Identify which cell holds the provided text, then report its [x, y] central coordinate. 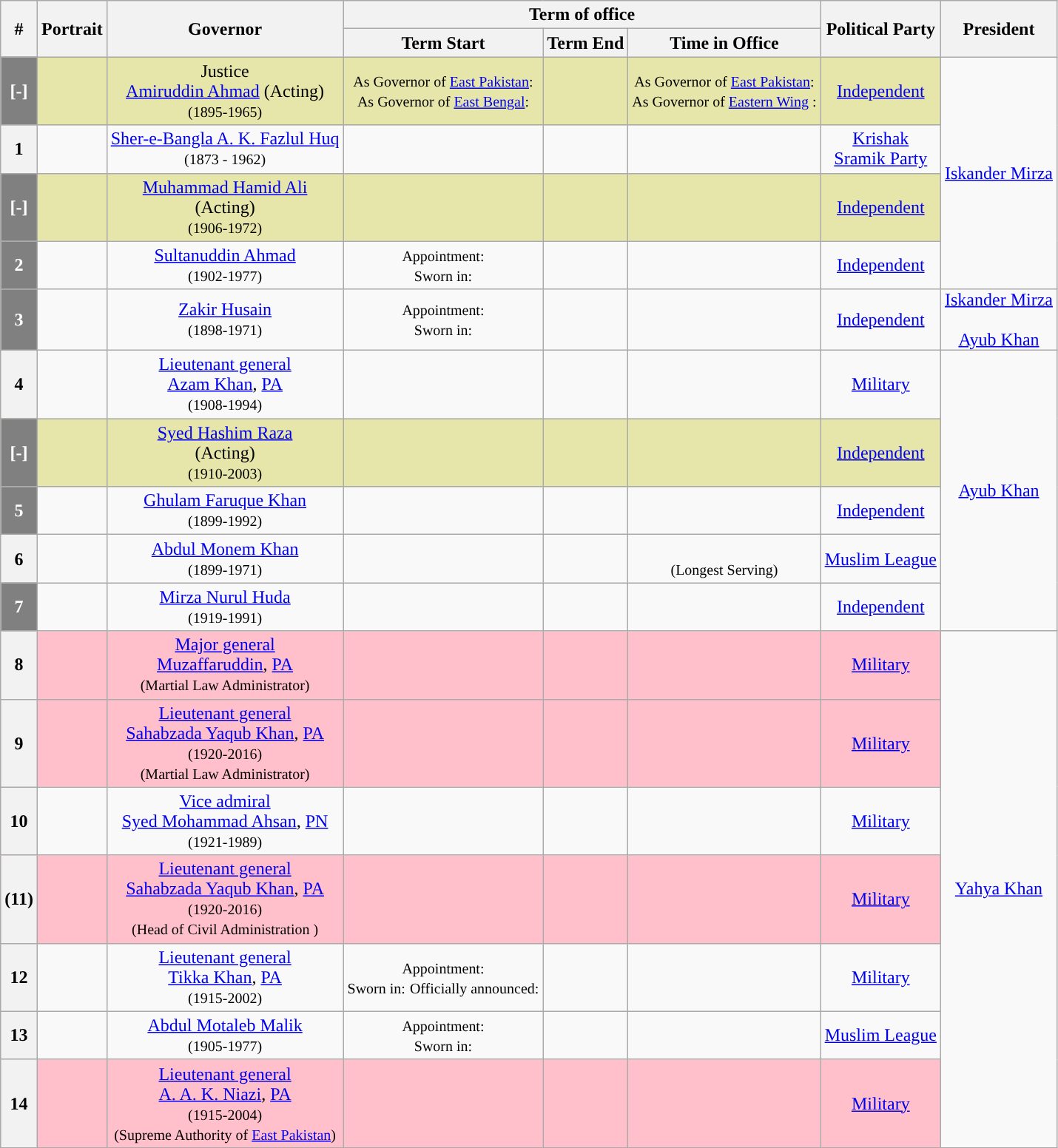
10 [19, 821]
Lieutenant generalSahabzada Yaqub Khan, PA(1920-2016)(Martial Law Administrator) [225, 743]
As Governor of East Pakistan:As Governor of Eastern Wing : [724, 91]
(Longest Serving) [724, 559]
President [999, 29]
7 [19, 607]
Political Party [880, 29]
Major generalMuzaffaruddin, PA(Martial Law Administrator) [225, 665]
JusticeAmiruddin Ahmad (Acting)(1895-1965) [225, 91]
8 [19, 665]
Appointment:Sworn in: Officially announced: [443, 977]
14 [19, 1104]
KrishakSramik Party [880, 149]
4 [19, 385]
Lieutenant generalA. A. K. Niazi, PA(1915-2004)(Supreme Authority of East Pakistan) [225, 1104]
Lieutenant generalTikka Khan, PA(1915-2002) [225, 977]
Lieutenant generalSahabzada Yaqub Khan, PA(1920-2016)(Head of Civil Administration ) [225, 899]
# [19, 29]
Muhammad Hamid Ali(Acting)(1906-1972) [225, 207]
Abdul Motaleb Malik(1905-1977) [225, 1036]
Lieutenant generalAzam Khan, PA(1908-1994) [225, 385]
Governor [225, 29]
6 [19, 559]
Sher-e-Bangla A. K. Fazlul Huq(1873 - 1962) [225, 149]
12 [19, 977]
Term Start [443, 43]
Ayub Khan [999, 491]
Time in Office [724, 43]
Yahya Khan [999, 889]
1 [19, 149]
Syed Hashim Raza(Acting)(1910-2003) [225, 453]
Mirza Nurul Huda(1919-1991) [225, 607]
Term End [586, 43]
Vice admiralSyed Mohammad Ahsan, PN(1921-1989) [225, 821]
(11) [19, 899]
3 [19, 320]
Iskander MirzaAyub Khan [999, 320]
Ghulam Faruque Khan(1899-1992) [225, 510]
Iskander Mirza [999, 173]
Zakir Husain(1898-1971) [225, 320]
9 [19, 743]
Sultanuddin Ahmad(1902-1977) [225, 265]
Term of office [582, 15]
Portrait [72, 29]
5 [19, 510]
As Governor of East Pakistan:As Governor of East Bengal: [443, 91]
Abdul Monem Khan(1899-1971) [225, 559]
13 [19, 1036]
2 [19, 265]
